From the cell containing the given text, extract its center point as (X, Y) coordinate. 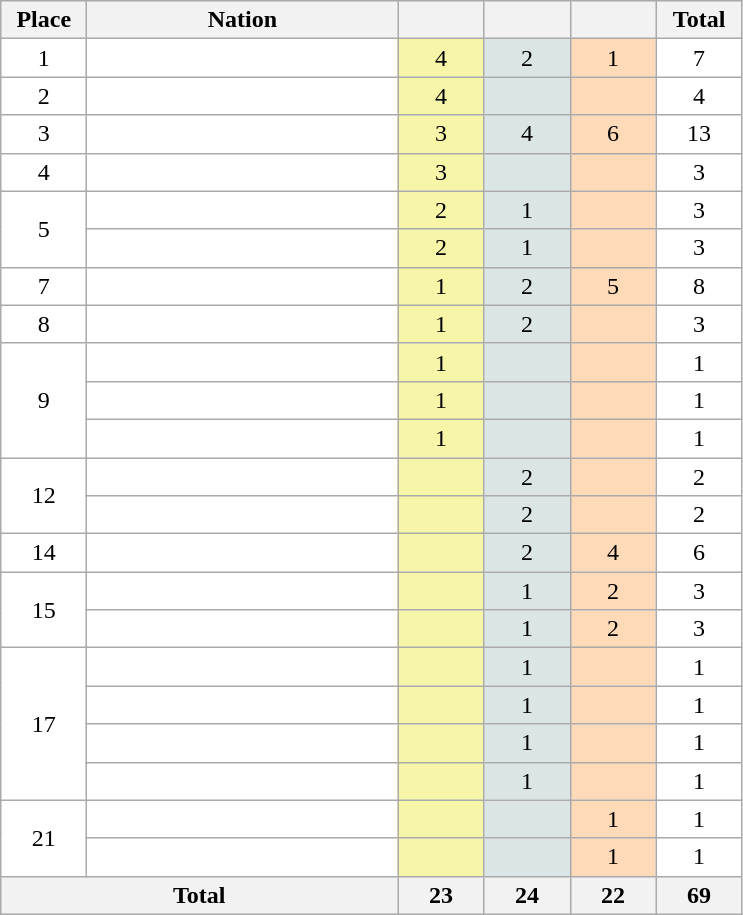
14 (44, 553)
Nation (242, 20)
15 (44, 610)
69 (699, 895)
13 (699, 134)
Place (44, 20)
17 (44, 724)
23 (441, 895)
21 (44, 838)
9 (44, 400)
24 (527, 895)
22 (613, 895)
12 (44, 496)
